Pinpoint the cell where the given text exists, returning its [x, y] midpoint coordinate. 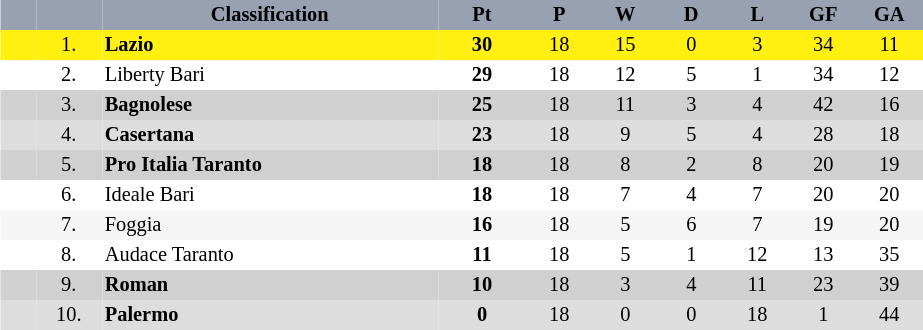
Bagnolese [270, 105]
25 [482, 105]
Lazio [270, 45]
Classification [270, 15]
39 [889, 285]
Casertana [270, 135]
42 [823, 105]
9. [69, 285]
GF [823, 15]
35 [889, 255]
Liberty Bari [270, 75]
Roman [270, 285]
6. [69, 195]
P [559, 15]
GA [889, 15]
7. [69, 225]
15 [625, 45]
3. [69, 105]
Palermo [270, 315]
30 [482, 45]
29 [482, 75]
2 [691, 165]
13 [823, 255]
Pro Italia Taranto [270, 165]
Ideale Bari [270, 195]
5. [69, 165]
44 [889, 315]
9 [625, 135]
Foggia [270, 225]
8. [69, 255]
4. [69, 135]
10. [69, 315]
28 [823, 135]
Pt [482, 15]
1. [69, 45]
2. [69, 75]
W [625, 15]
6 [691, 225]
D [691, 15]
10 [482, 285]
L [757, 15]
Audace Taranto [270, 255]
